Output the [x, y] coordinate of the center of the cell containing the given text.  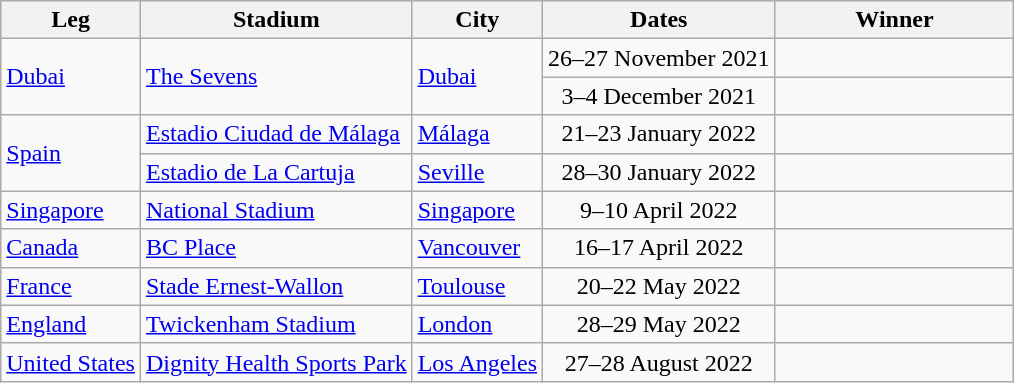
Dignity Health Sports Park [276, 362]
Dates [659, 20]
20–22 May 2022 [659, 286]
France [71, 286]
Winner [894, 20]
3–4 December 2021 [659, 96]
Los Angeles [477, 362]
Leg [71, 20]
Estadio Ciudad de Málaga [276, 134]
28–29 May 2022 [659, 324]
England [71, 324]
Stadium [276, 20]
The Sevens [276, 77]
Spain [71, 153]
City [477, 20]
21–23 January 2022 [659, 134]
16–17 April 2022 [659, 248]
Canada [71, 248]
Seville [477, 172]
Toulouse [477, 286]
Stade Ernest-Wallon [276, 286]
27–28 August 2022 [659, 362]
9–10 April 2022 [659, 210]
United States [71, 362]
26–27 November 2021 [659, 58]
28–30 January 2022 [659, 172]
BC Place [276, 248]
Vancouver [477, 248]
Estadio de La Cartuja [276, 172]
Twickenham Stadium [276, 324]
London [477, 324]
National Stadium [276, 210]
Málaga [477, 134]
